Return [x, y] of the center of cell containing provided text 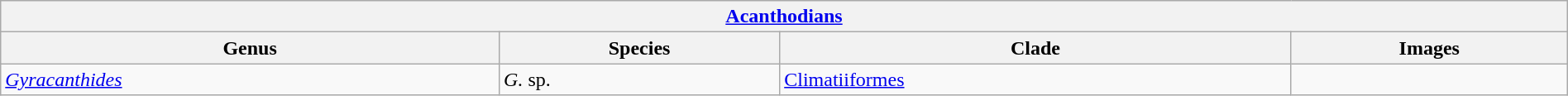
Acanthodians [784, 17]
Gyracanthides [250, 79]
G. sp. [640, 79]
Climatiiformes [1035, 79]
Clade [1035, 48]
Genus [250, 48]
Species [640, 48]
Images [1429, 48]
